Output the (X, Y) coordinate of the center of the cell containing the given text.  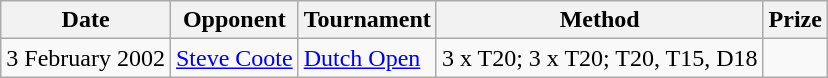
Steve Coote (234, 58)
3 x T20; 3 x T20; T20, T15, D18 (600, 58)
Method (600, 20)
Prize (795, 20)
Tournament (367, 20)
Dutch Open (367, 58)
3 February 2002 (86, 58)
Date (86, 20)
Opponent (234, 20)
